Determine the [x, y] coordinate at the center of the cell enclosing the given text.  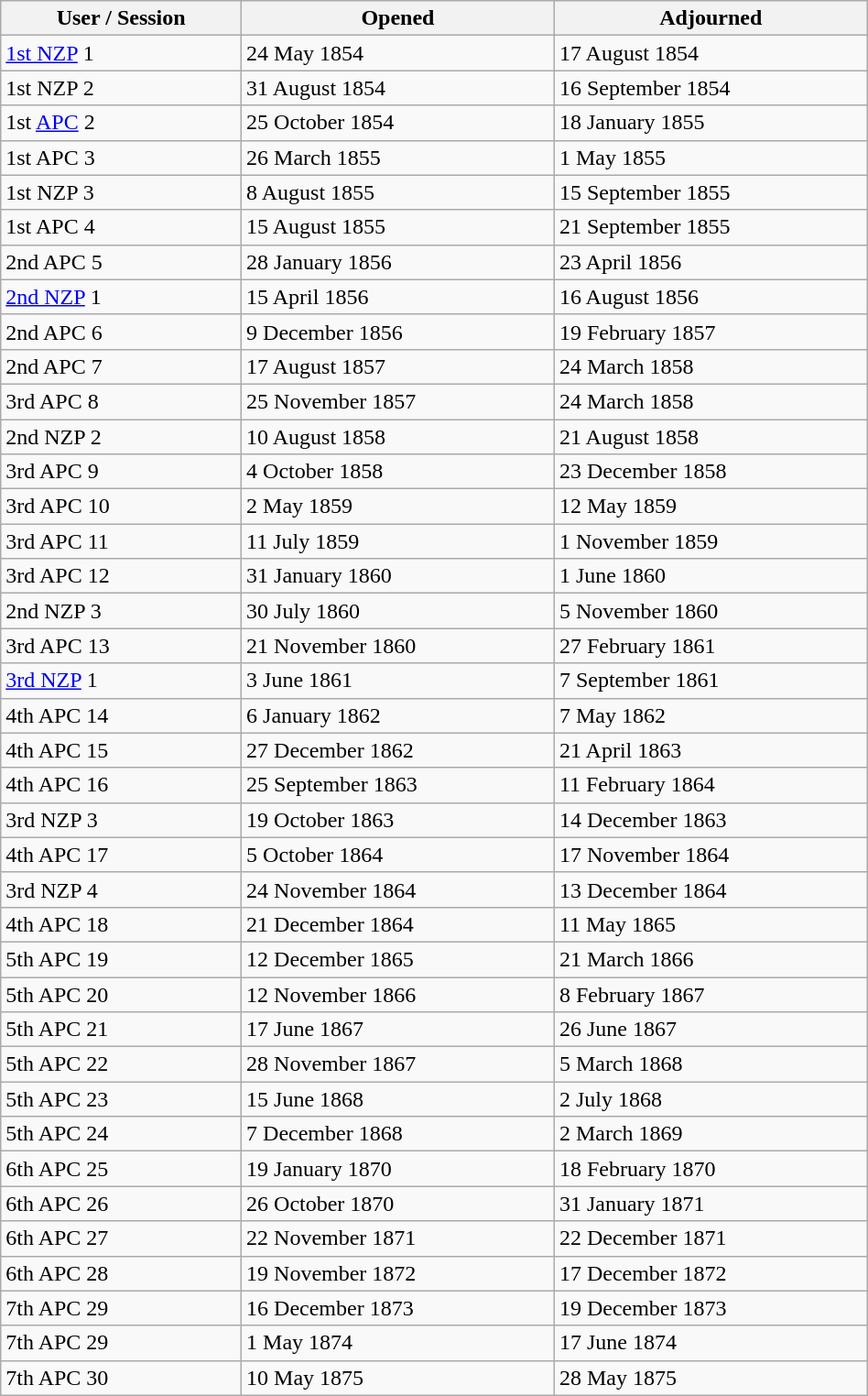
9 December 1856 [398, 332]
8 August 1855 [398, 192]
7 May 1862 [711, 715]
7 September 1861 [711, 681]
7th APC 30 [121, 1378]
12 December 1865 [398, 959]
3rd APC 12 [121, 576]
3rd APC 10 [121, 507]
16 September 1854 [711, 88]
27 February 1861 [711, 646]
1st APC 2 [121, 123]
16 August 1856 [711, 297]
12 May 1859 [711, 507]
21 March 1866 [711, 959]
17 December 1872 [711, 1273]
13 December 1864 [711, 889]
18 February 1870 [711, 1169]
2nd APC 5 [121, 262]
5th APC 22 [121, 1064]
21 November 1860 [398, 646]
17 November 1864 [711, 855]
15 August 1855 [398, 227]
Opened [398, 18]
4 October 1858 [398, 472]
6th APC 26 [121, 1204]
27 December 1862 [398, 750]
25 November 1857 [398, 401]
6th APC 25 [121, 1169]
21 December 1864 [398, 924]
22 December 1871 [711, 1238]
4th APC 14 [121, 715]
User / Session [121, 18]
11 July 1859 [398, 541]
5th APC 24 [121, 1134]
19 December 1873 [711, 1308]
2 March 1869 [711, 1134]
5th APC 20 [121, 994]
1 June 1860 [711, 576]
15 April 1856 [398, 297]
5th APC 23 [121, 1099]
5 November 1860 [711, 611]
Adjourned [711, 18]
23 April 1856 [711, 262]
5 March 1868 [711, 1064]
1st NZP 1 [121, 53]
6 January 1862 [398, 715]
3rd NZP 1 [121, 681]
31 January 1860 [398, 576]
14 December 1863 [711, 820]
2 July 1868 [711, 1099]
19 January 1870 [398, 1169]
21 August 1858 [711, 437]
16 December 1873 [398, 1308]
17 June 1867 [398, 1030]
3rd APC 13 [121, 646]
3rd NZP 3 [121, 820]
12 November 1866 [398, 994]
24 May 1854 [398, 53]
19 February 1857 [711, 332]
26 March 1855 [398, 158]
2 May 1859 [398, 507]
18 January 1855 [711, 123]
28 January 1856 [398, 262]
26 June 1867 [711, 1030]
2nd NZP 3 [121, 611]
1 May 1874 [398, 1343]
4th APC 15 [121, 750]
17 June 1874 [711, 1343]
1 November 1859 [711, 541]
23 December 1858 [711, 472]
3rd APC 9 [121, 472]
1st APC 3 [121, 158]
2nd NZP 1 [121, 297]
5 October 1864 [398, 855]
19 October 1863 [398, 820]
4th APC 17 [121, 855]
5th APC 19 [121, 959]
2nd NZP 2 [121, 437]
28 May 1875 [711, 1378]
10 May 1875 [398, 1378]
22 November 1871 [398, 1238]
6th APC 28 [121, 1273]
25 October 1854 [398, 123]
2nd APC 7 [121, 366]
31 January 1871 [711, 1204]
21 September 1855 [711, 227]
3 June 1861 [398, 681]
3rd NZP 4 [121, 889]
30 July 1860 [398, 611]
17 August 1857 [398, 366]
5th APC 21 [121, 1030]
19 November 1872 [398, 1273]
10 August 1858 [398, 437]
7 December 1868 [398, 1134]
11 February 1864 [711, 785]
26 October 1870 [398, 1204]
25 September 1863 [398, 785]
6th APC 27 [121, 1238]
15 June 1868 [398, 1099]
15 September 1855 [711, 192]
4th APC 16 [121, 785]
28 November 1867 [398, 1064]
8 February 1867 [711, 994]
31 August 1854 [398, 88]
4th APC 18 [121, 924]
3rd APC 11 [121, 541]
17 August 1854 [711, 53]
11 May 1865 [711, 924]
1st NZP 2 [121, 88]
1st NZP 3 [121, 192]
24 November 1864 [398, 889]
21 April 1863 [711, 750]
1st APC 4 [121, 227]
3rd APC 8 [121, 401]
1 May 1855 [711, 158]
2nd APC 6 [121, 332]
